Return the (x, y) coordinate for the center point of the cell that contains the specified text.  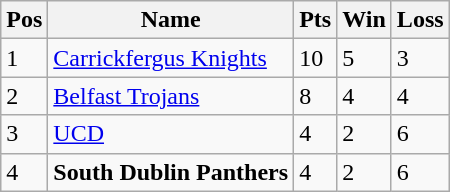
5 (364, 58)
Pts (316, 20)
10 (316, 58)
Win (364, 20)
Belfast Trojans (171, 96)
Carrickfergus Knights (171, 58)
Name (171, 20)
Loss (420, 20)
Pos (24, 20)
1 (24, 58)
South Dublin Panthers (171, 172)
UCD (171, 134)
8 (316, 96)
